Locate the cell with the specified text and output its [X, Y] center coordinate. 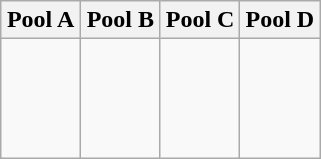
Pool B [120, 20]
Pool A [41, 20]
Pool D [280, 20]
Pool C [200, 20]
